Capture the cell that displays the provided text and extract its (X, Y) central coordinate. 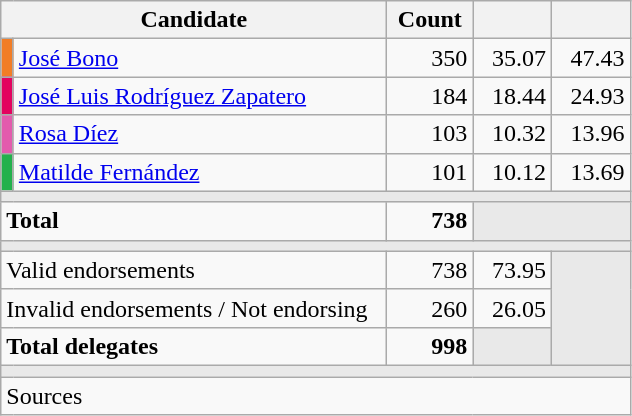
260 (430, 308)
350 (430, 58)
Total (194, 221)
184 (430, 96)
Matilde Fernández (200, 172)
Total delegates (194, 346)
13.96 (590, 134)
10.12 (512, 172)
47.43 (590, 58)
Sources (316, 395)
13.69 (590, 172)
101 (430, 172)
26.05 (512, 308)
10.32 (512, 134)
73.95 (512, 270)
998 (430, 346)
103 (430, 134)
Valid endorsements (194, 270)
24.93 (590, 96)
Rosa Díez (200, 134)
Invalid endorsements / Not endorsing (194, 308)
Candidate (194, 20)
José Luis Rodríguez Zapatero (200, 96)
18.44 (512, 96)
Count (430, 20)
José Bono (200, 58)
35.07 (512, 58)
